Extract the (X, Y) coordinate from the center of the cell holding the provided text.  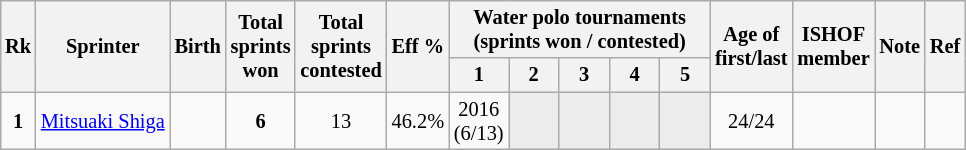
Note (900, 46)
Water polo tournaments(sprints won / contested) (580, 29)
Age offirst/last (751, 46)
2016(6/13) (479, 121)
Birth (198, 46)
Mitsuaki Shiga (103, 121)
24/24 (751, 121)
Ref (945, 46)
Eff % (418, 46)
ISHOFmember (833, 46)
13 (340, 121)
3 (584, 75)
2 (533, 75)
Rk (18, 46)
6 (261, 121)
Totalsprintscontested (340, 46)
Totalsprintswon (261, 46)
46.2% (418, 121)
4 (634, 75)
Sprinter (103, 46)
5 (685, 75)
